Identify which cell holds the provided text, then report its [X, Y] central coordinate. 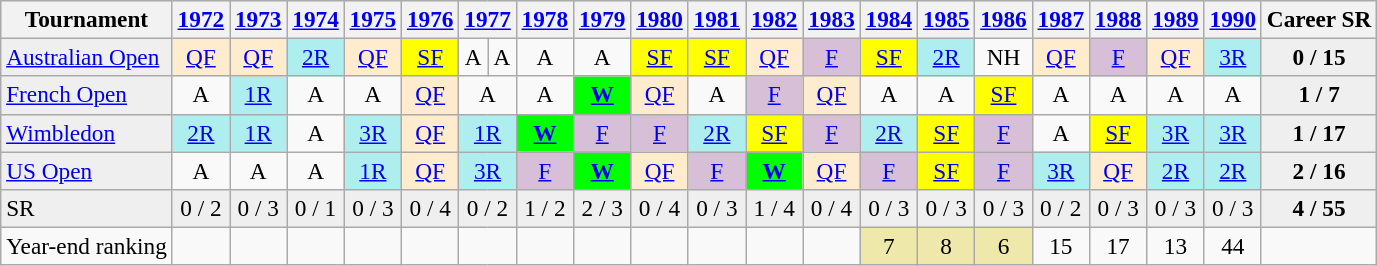
1981 [716, 19]
1977 [488, 19]
Tournament [86, 19]
1985 [946, 19]
1983 [832, 19]
1979 [602, 19]
1988 [1118, 19]
NH [1004, 57]
1973 [258, 19]
17 [1118, 246]
Year-end ranking [86, 246]
1987 [1060, 19]
1976 [430, 19]
1 / 7 [1318, 95]
Australian Open [86, 57]
1 / 17 [1318, 133]
2 / 3 [602, 208]
1 / 2 [544, 208]
0 / 15 [1318, 57]
2 / 16 [1318, 170]
1986 [1004, 19]
Wimbledon [86, 133]
6 [1004, 246]
8 [946, 246]
1978 [544, 19]
US Open [86, 170]
1989 [1176, 19]
0 / 1 [316, 208]
1975 [372, 19]
4 / 55 [1318, 208]
1984 [888, 19]
15 [1060, 246]
1974 [316, 19]
1980 [660, 19]
1982 [774, 19]
Career SR [1318, 19]
7 [888, 246]
SR [86, 208]
44 [1232, 246]
French Open [86, 95]
1990 [1232, 19]
1 / 4 [774, 208]
13 [1176, 246]
1972 [200, 19]
